Extract the [X, Y] coordinate from the center of the cell holding the provided text.  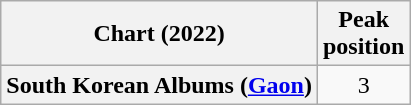
South Korean Albums (Gaon) [160, 85]
Chart (2022) [160, 34]
3 [363, 85]
Peakposition [363, 34]
